Find where the given text appears and provide that cell's center as [X, Y] coordinate. 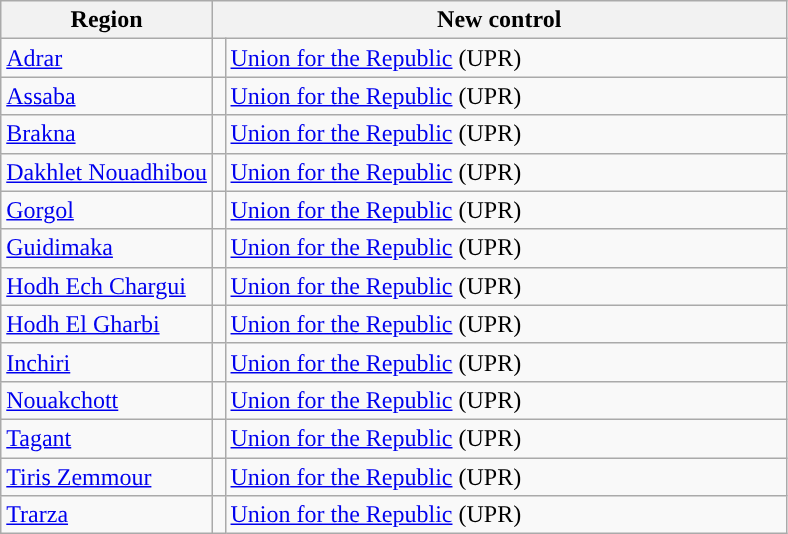
Adrar [107, 58]
Guidimaka [107, 248]
Assaba [107, 96]
Trarza [107, 515]
Tagant [107, 438]
Gorgol [107, 210]
Brakna [107, 134]
Hodh Ech Chargui [107, 286]
Tiris Zemmour [107, 477]
Region [107, 20]
Nouakchott [107, 400]
Hodh El Gharbi [107, 324]
Inchiri [107, 362]
New control [499, 20]
Dakhlet Nouadhibou [107, 172]
